From the cell containing the given text, extract its center point as (X, Y) coordinate. 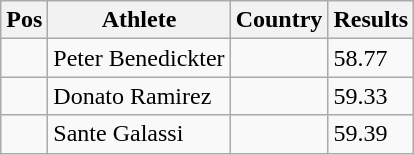
Results (371, 20)
Pos (24, 20)
Donato Ramirez (139, 96)
Athlete (139, 20)
58.77 (371, 58)
59.33 (371, 96)
Peter Benedickter (139, 58)
Country (279, 20)
Sante Galassi (139, 134)
59.39 (371, 134)
